Return [X, Y] of the center of cell containing provided text 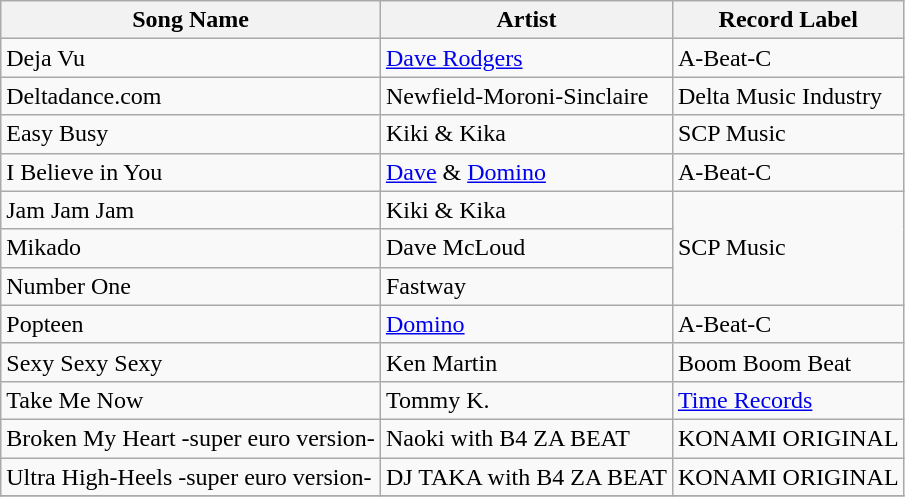
DJ TAKA with B4 ZA BEAT [526, 477]
Naoki with B4 ZA BEAT [526, 438]
Delta Music Industry [788, 96]
Broken My Heart -super euro version- [191, 438]
Domino [526, 324]
Number One [191, 286]
Easy Busy [191, 134]
Deltadance.com [191, 96]
Boom Boom Beat [788, 362]
Dave McLoud [526, 248]
Take Me Now [191, 400]
Mikado [191, 248]
Time Records [788, 400]
Artist [526, 20]
Jam Jam Jam [191, 210]
Popteen [191, 324]
Deja Vu [191, 58]
Dave Rodgers [526, 58]
Fastway [526, 286]
Sexy Sexy Sexy [191, 362]
Dave & Domino [526, 172]
Newfield-Moroni-Sinclaire [526, 96]
Song Name [191, 20]
Tommy K. [526, 400]
Ultra High-Heels -super euro version- [191, 477]
Record Label [788, 20]
I Believe in You [191, 172]
Ken Martin [526, 362]
